Detect which cell encompasses the target text, then output its (X, Y) center coordinate. 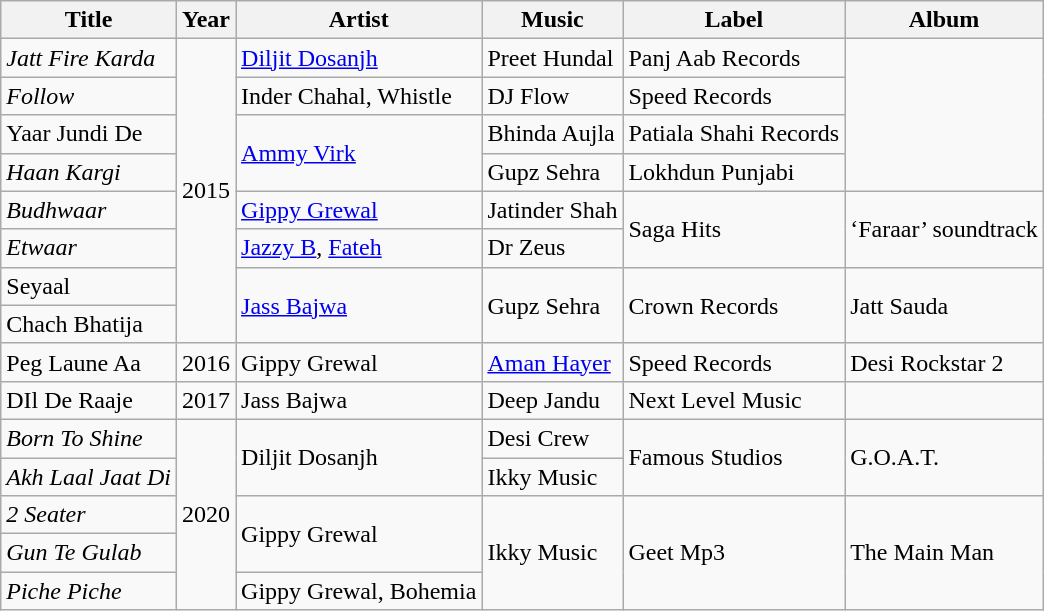
Ammy Virk (359, 153)
Music (552, 20)
Saga Hits (734, 229)
2 Seater (89, 515)
Yaar Jundi De (89, 134)
Desi Rockstar 2 (944, 362)
Jazzy B, Fateh (359, 248)
Akh Laal Jaat Di (89, 477)
Follow (89, 96)
DIl De Raaje (89, 400)
Panj Aab Records (734, 58)
Bhinda Aujla (552, 134)
2016 (206, 362)
Label (734, 20)
Piche Piche (89, 591)
2020 (206, 514)
Geet Mp3 (734, 553)
Haan Kargi (89, 172)
Jatinder Shah (552, 210)
2015 (206, 191)
Title (89, 20)
Born To Shine (89, 438)
Aman Hayer (552, 362)
G.O.A.T. (944, 457)
2017 (206, 400)
Album (944, 20)
Next Level Music (734, 400)
Gun Te Gulab (89, 553)
Lokhdun Punjabi (734, 172)
Dr Zeus (552, 248)
DJ Flow (552, 96)
Famous Studios (734, 457)
Jatt Fire Karda (89, 58)
Artist (359, 20)
The Main Man (944, 553)
‘Faraar’ soundtrack (944, 229)
Budhwaar (89, 210)
Gippy Grewal, Bohemia (359, 591)
Desi Crew (552, 438)
Deep Jandu (552, 400)
Jatt Sauda (944, 305)
Chach Bhatija (89, 324)
Etwaar (89, 248)
Patiala Shahi Records (734, 134)
Inder Chahal, Whistle (359, 96)
Peg Laune Aa (89, 362)
Seyaal (89, 286)
Year (206, 20)
Preet Hundal (552, 58)
Crown Records (734, 305)
